From the cell containing the given text, extract its center point as (x, y) coordinate. 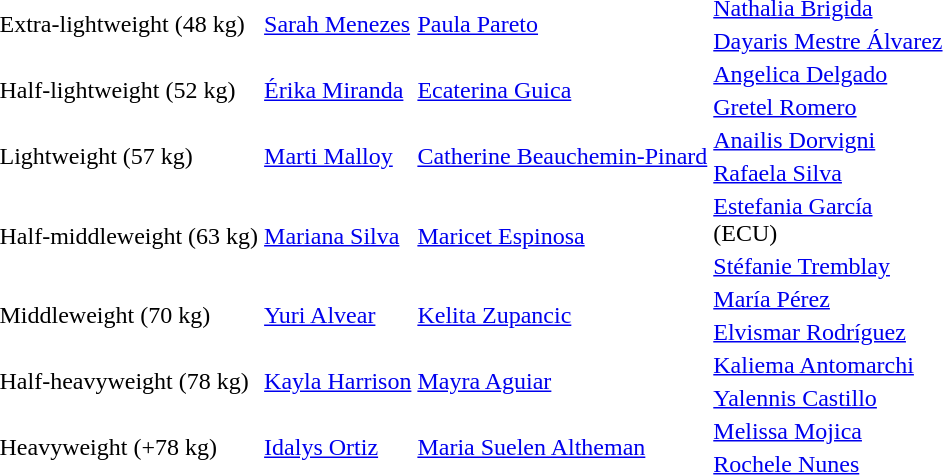
Mayra Aguiar (562, 382)
Yuri Alvear (338, 316)
Mariana Silva (338, 236)
Érika Miranda (338, 90)
Catherine Beauchemin-Pinard (562, 156)
Marti Malloy (338, 156)
Kelita Zupancic (562, 316)
Ecaterina Guica (562, 90)
Kayla Harrison (338, 382)
Maricet Espinosa (562, 236)
